From the cell containing the given text, extract its center point as [X, Y] coordinate. 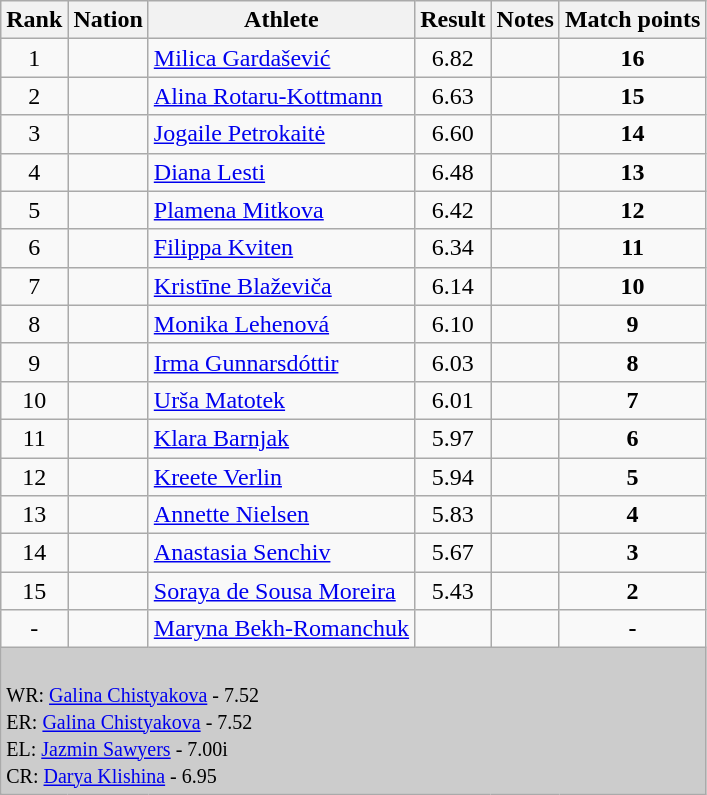
Filippa Kviten [281, 248]
6.14 [453, 286]
Milica Gardašević [281, 58]
6.63 [453, 96]
Anastasia Senchiv [281, 553]
Result [453, 20]
Alina Rotaru-Kottmann [281, 96]
Kristīne Blaževiča [281, 286]
6.82 [453, 58]
Irma Gunnarsdóttir [281, 362]
6.34 [453, 248]
Klara Barnjak [281, 438]
6.42 [453, 210]
Match points [632, 20]
1 [34, 58]
6.48 [453, 172]
Notes [525, 20]
6.60 [453, 134]
Kreete Verlin [281, 477]
6.01 [453, 400]
6.10 [453, 324]
Athlete [281, 20]
5.43 [453, 591]
Annette Nielsen [281, 515]
Monika Lehenová [281, 324]
Urša Matotek [281, 400]
Soraya de Sousa Moreira [281, 591]
16 [632, 58]
WR: Galina Chistyakova - 7.52ER: Galina Chistyakova - 7.52 EL: Jazmin Sawyers - 7.00iCR: Darya Klishina - 6.95 [354, 721]
Maryna Bekh-Romanchuk [281, 629]
5.94 [453, 477]
Diana Lesti [281, 172]
Nation [108, 20]
5.97 [453, 438]
Plamena Mitkova [281, 210]
5.67 [453, 553]
5.83 [453, 515]
Jogaile Petrokaitė [281, 134]
6.03 [453, 362]
Rank [34, 20]
